Find where the given text appears and provide that cell's center as [X, Y] coordinate. 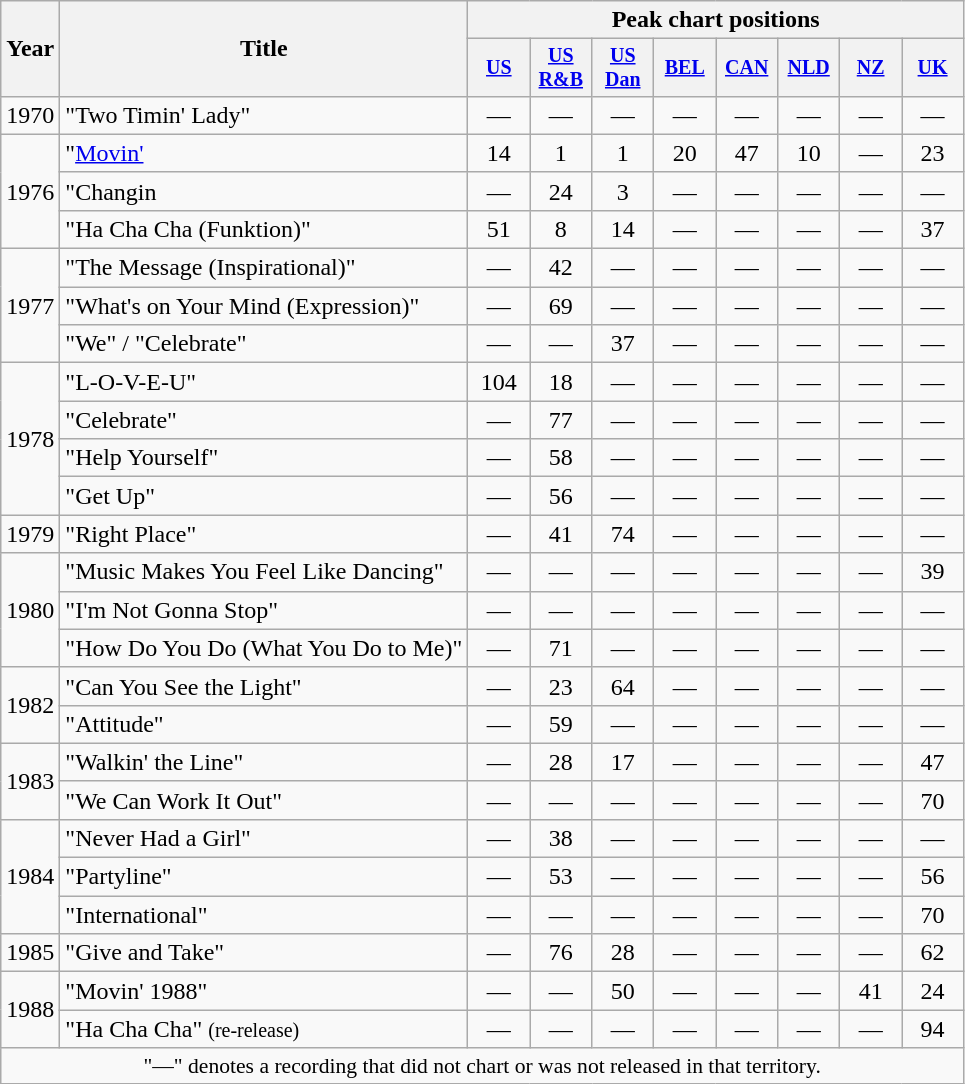
1988 [30, 1010]
"The Message (Inspirational)" [264, 268]
"Changin [264, 191]
"Movin' 1988" [264, 991]
76 [561, 953]
US [499, 68]
17 [623, 762]
"Ha Cha Cha (Funktion)" [264, 229]
1985 [30, 953]
"Ha Cha Cha" (re-release) [264, 1029]
39 [933, 572]
94 [933, 1029]
8 [561, 229]
77 [561, 420]
3 [623, 191]
"Give and Take" [264, 953]
"Never Had a Girl" [264, 838]
50 [623, 991]
20 [685, 153]
1977 [30, 306]
"—" denotes a recording that did not chart or was not released in that territory. [482, 1066]
51 [499, 229]
1976 [30, 191]
"Can You See the Light" [264, 686]
1980 [30, 610]
53 [561, 877]
62 [933, 953]
1983 [30, 781]
"Two Timin' Lady" [264, 115]
69 [561, 306]
1982 [30, 705]
Title [264, 49]
42 [561, 268]
"Attitude" [264, 724]
38 [561, 838]
1978 [30, 439]
Year [30, 49]
71 [561, 648]
"Celebrate" [264, 420]
"Music Makes You Feel Like Dancing" [264, 572]
18 [561, 382]
CAN [747, 68]
"I'm Not Gonna Stop" [264, 610]
"International" [264, 915]
59 [561, 724]
"Partyline" [264, 877]
BEL [685, 68]
"Movin' [264, 153]
"Get Up" [264, 496]
NZ [871, 68]
USDan [623, 68]
UK [933, 68]
10 [809, 153]
USR&B [561, 68]
1970 [30, 115]
Peak chart positions [716, 20]
"Right Place" [264, 534]
58 [561, 458]
64 [623, 686]
"We Can Work It Out" [264, 800]
1984 [30, 876]
"How Do You Do (What You Do to Me)" [264, 648]
1979 [30, 534]
"We" / "Celebrate" [264, 344]
NLD [809, 68]
"Help Yourself" [264, 458]
"Walkin' the Line" [264, 762]
"L-O-V-E-U" [264, 382]
104 [499, 382]
74 [623, 534]
"What's on Your Mind (Expression)" [264, 306]
